Return (X, Y) of the center of cell containing provided text 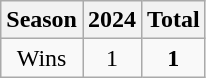
Total (174, 20)
Wins (42, 58)
Season (42, 20)
2024 (112, 20)
